Extract the [X, Y] coordinate from the center of the cell holding the provided text.  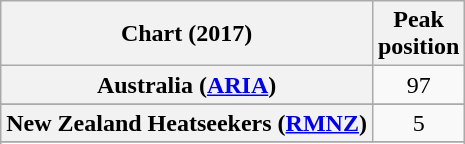
5 [418, 123]
Australia (ARIA) [187, 85]
Peakposition [418, 34]
97 [418, 85]
New Zealand Heatseekers (RMNZ) [187, 123]
Chart (2017) [187, 34]
